Identify which cell holds the provided text, then report its [X, Y] central coordinate. 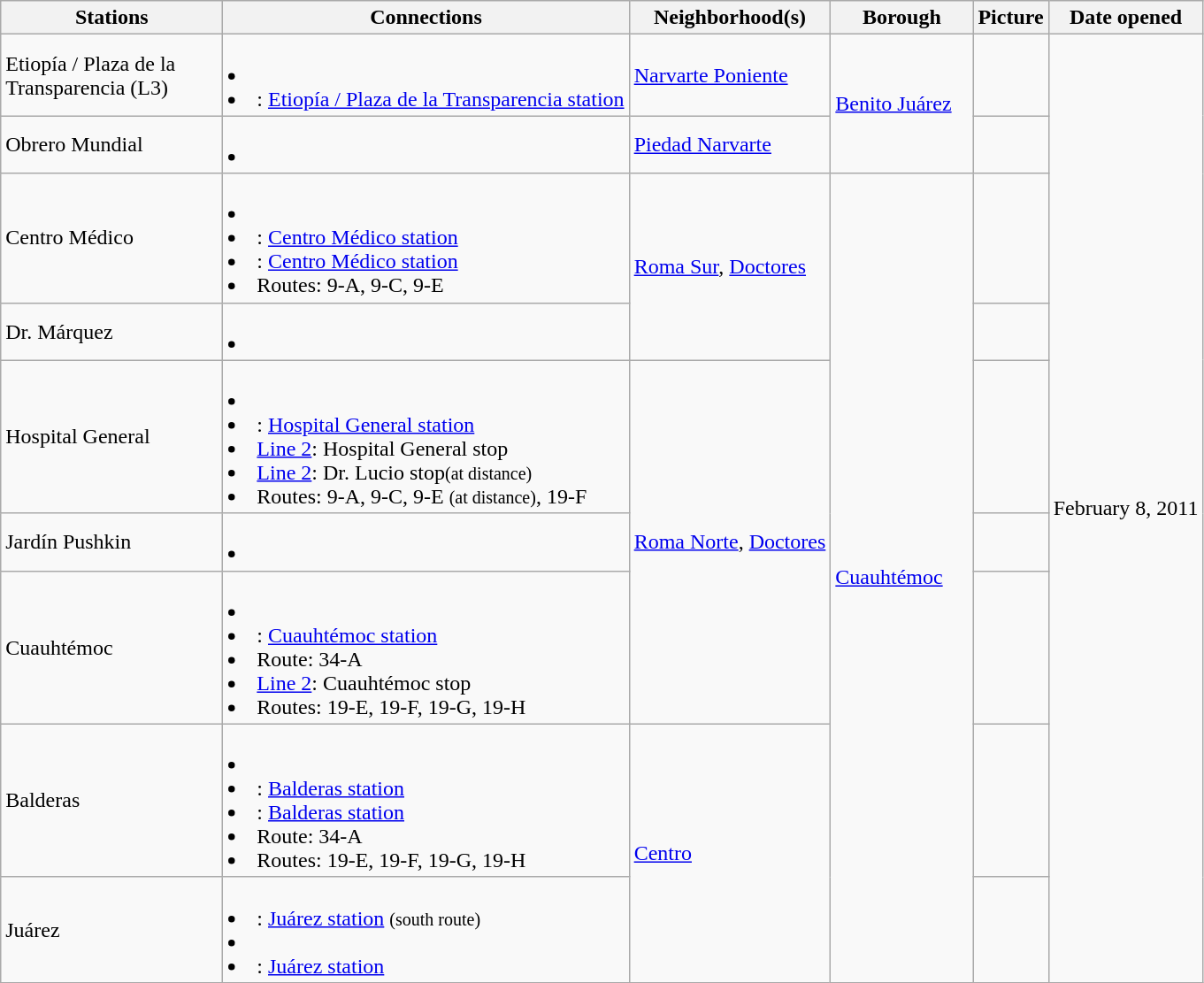
: Centro Médico station : Centro Médico station Routes: 9-A, 9-C, 9-E [426, 238]
Balderas [111, 800]
Date opened [1125, 18]
Stations [111, 18]
Picture [1010, 18]
: Cuauhtémoc station Route: 34-A Line 2: Cuauhtémoc stop Routes: 19-E, 19-F, 19-G, 19-H [426, 648]
Centro [730, 853]
Etiopía / Plaza de la Transparencia (L3) [111, 75]
Borough [902, 18]
Neighborhood(s) [730, 18]
: Balderas station : Balderas station Route: 34-A Routes: 19-E, 19-F, 19-G, 19-H [426, 800]
: Hospital General station Line 2: Hospital General stop Line 2: Dr. Lucio stop(at distance) Routes: 9-A, 9-C, 9-E (at distance), 19-F [426, 437]
Connections [426, 18]
February 8, 2011 [1125, 509]
Juárez [111, 929]
Piedad Narvarte [730, 145]
: Juárez station (south route) : Juárez station [426, 929]
Centro Médico [111, 238]
Benito Juárez [902, 104]
: Etiopía / Plaza de la Transparencia station [426, 75]
Jardín Pushkin [111, 541]
Obrero Mundial [111, 145]
Hospital General [111, 437]
Roma Sur, Doctores [730, 267]
Narvarte Poniente [730, 75]
Dr. Márquez [111, 331]
Roma Norte, Doctores [730, 541]
